Detect which cell encompasses the target text, then output its [x, y] center coordinate. 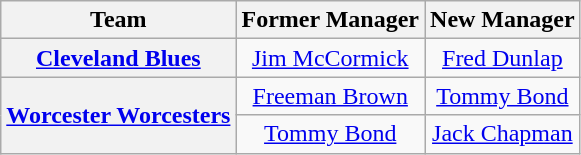
Worcester Worcesters [118, 115]
Fred Dunlap [503, 58]
Team [118, 20]
New Manager [503, 20]
Jim McCormick [330, 58]
Former Manager [330, 20]
Cleveland Blues [118, 58]
Freeman Brown [330, 96]
Jack Chapman [503, 134]
